Search for the cell housing the specified text and yield its [x, y] center coordinate. 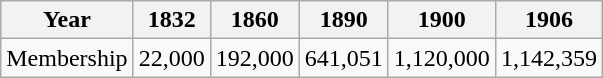
1,142,359 [548, 58]
1,120,000 [442, 58]
1860 [254, 20]
22,000 [172, 58]
1890 [344, 20]
641,051 [344, 58]
Year [67, 20]
1900 [442, 20]
1832 [172, 20]
1906 [548, 20]
Membership [67, 58]
192,000 [254, 58]
